Locate the cell with the specified text and output its (X, Y) center coordinate. 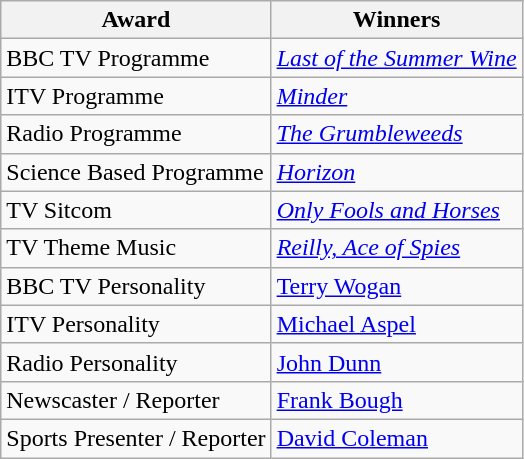
Sports Presenter / Reporter (136, 438)
Michael Aspel (396, 324)
BBC TV Programme (136, 58)
Award (136, 20)
Winners (396, 20)
ITV Personality (136, 324)
David Coleman (396, 438)
TV Theme Music (136, 248)
BBC TV Personality (136, 286)
Radio Personality (136, 362)
Newscaster / Reporter (136, 400)
Only Fools and Horses (396, 210)
Minder (396, 96)
Last of the Summer Wine (396, 58)
John Dunn (396, 362)
Frank Bough (396, 400)
Terry Wogan (396, 286)
Science Based Programme (136, 172)
The Grumbleweeds (396, 134)
Horizon (396, 172)
ITV Programme (136, 96)
Reilly, Ace of Spies (396, 248)
TV Sitcom (136, 210)
Radio Programme (136, 134)
